Capture the cell that displays the provided text and extract its (x, y) central coordinate. 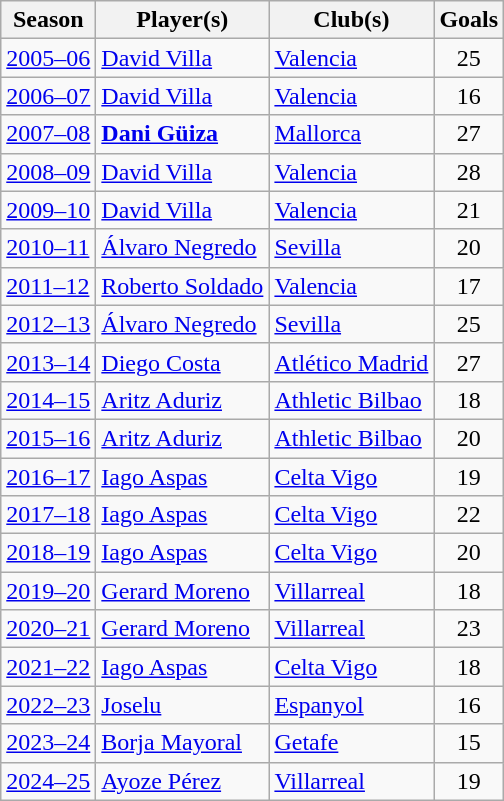
Club(s) (352, 20)
2022–23 (48, 705)
Diego Costa (182, 362)
2012–13 (48, 324)
22 (469, 515)
Espanyol (352, 705)
2019–20 (48, 591)
21 (469, 210)
15 (469, 743)
2018–19 (48, 553)
Getafe (352, 743)
2009–10 (48, 210)
2006–07 (48, 96)
Season (48, 20)
2007–08 (48, 134)
Ayoze Pérez (182, 781)
2016–17 (48, 477)
2011–12 (48, 286)
Player(s) (182, 20)
17 (469, 286)
2021–22 (48, 667)
Atlético Madrid (352, 362)
2015–16 (48, 438)
2014–15 (48, 400)
Mallorca (352, 134)
Dani Güiza (182, 134)
2013–14 (48, 362)
2017–18 (48, 515)
Joselu (182, 705)
2020–21 (48, 629)
Goals (469, 20)
Roberto Soldado (182, 286)
Borja Mayoral (182, 743)
23 (469, 629)
28 (469, 172)
2024–25 (48, 781)
2010–11 (48, 248)
2023–24 (48, 743)
2008–09 (48, 172)
2005–06 (48, 58)
